Return the (X, Y) coordinate for the center point of the cell that contains the specified text.  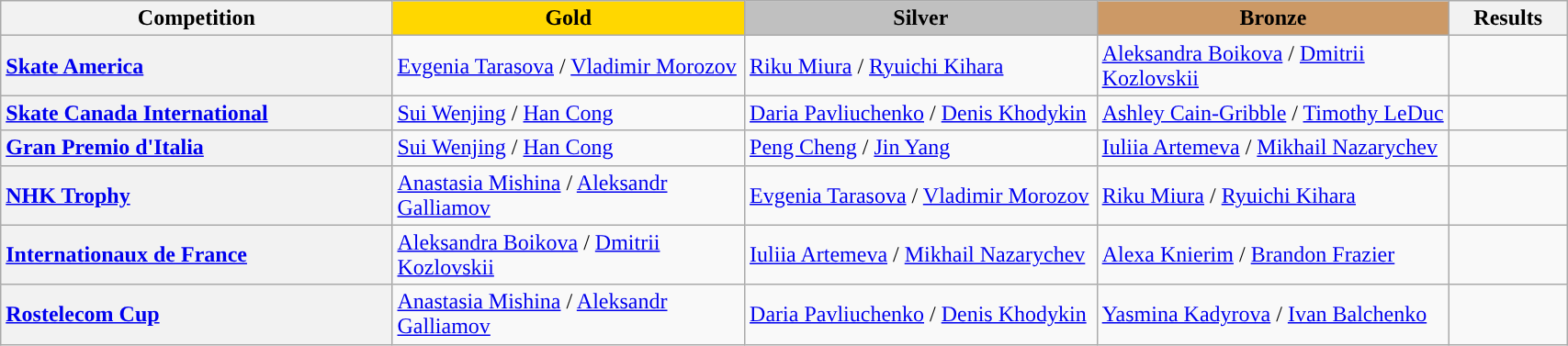
NHK Trophy (197, 195)
Yasmina Kadyrova / Ivan Balchenko (1273, 314)
Ashley Cain-Gribble / Timothy LeDuc (1273, 113)
Gold (569, 18)
Bronze (1273, 18)
Alexa Knierim / Brandon Frazier (1273, 255)
Skate America (197, 66)
Internationaux de France (197, 255)
Skate Canada International (197, 113)
Gran Premio d'Italia (197, 148)
Rostelecom Cup (197, 314)
Peng Cheng / Jin Yang (921, 148)
Competition (197, 18)
Silver (921, 18)
Results (1508, 18)
